Locate the cell with the specified text and output its [x, y] center coordinate. 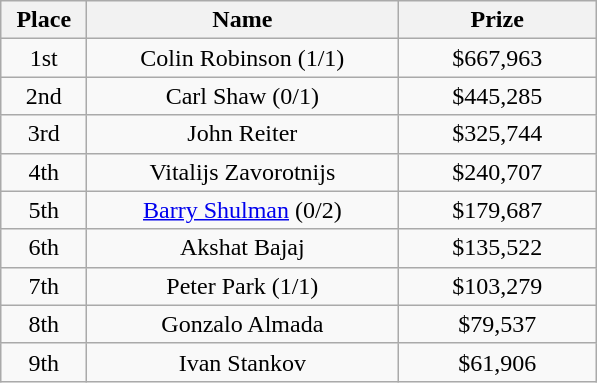
9th [44, 362]
Vitalijs Zavorotnijs [242, 172]
1st [44, 58]
$79,537 [498, 324]
4th [44, 172]
Ivan Stankov [242, 362]
Gonzalo Almada [242, 324]
Prize [498, 20]
$667,963 [498, 58]
Akshat Bajaj [242, 248]
Colin Robinson (1/1) [242, 58]
Barry Shulman (0/2) [242, 210]
8th [44, 324]
$135,522 [498, 248]
Name [242, 20]
$103,279 [498, 286]
$325,744 [498, 134]
Peter Park (1/1) [242, 286]
$240,707 [498, 172]
Place [44, 20]
Carl Shaw (0/1) [242, 96]
$445,285 [498, 96]
7th [44, 286]
John Reiter [242, 134]
3rd [44, 134]
$61,906 [498, 362]
$179,687 [498, 210]
2nd [44, 96]
5th [44, 210]
6th [44, 248]
